Detect which cell encompasses the target text, then output its (X, Y) center coordinate. 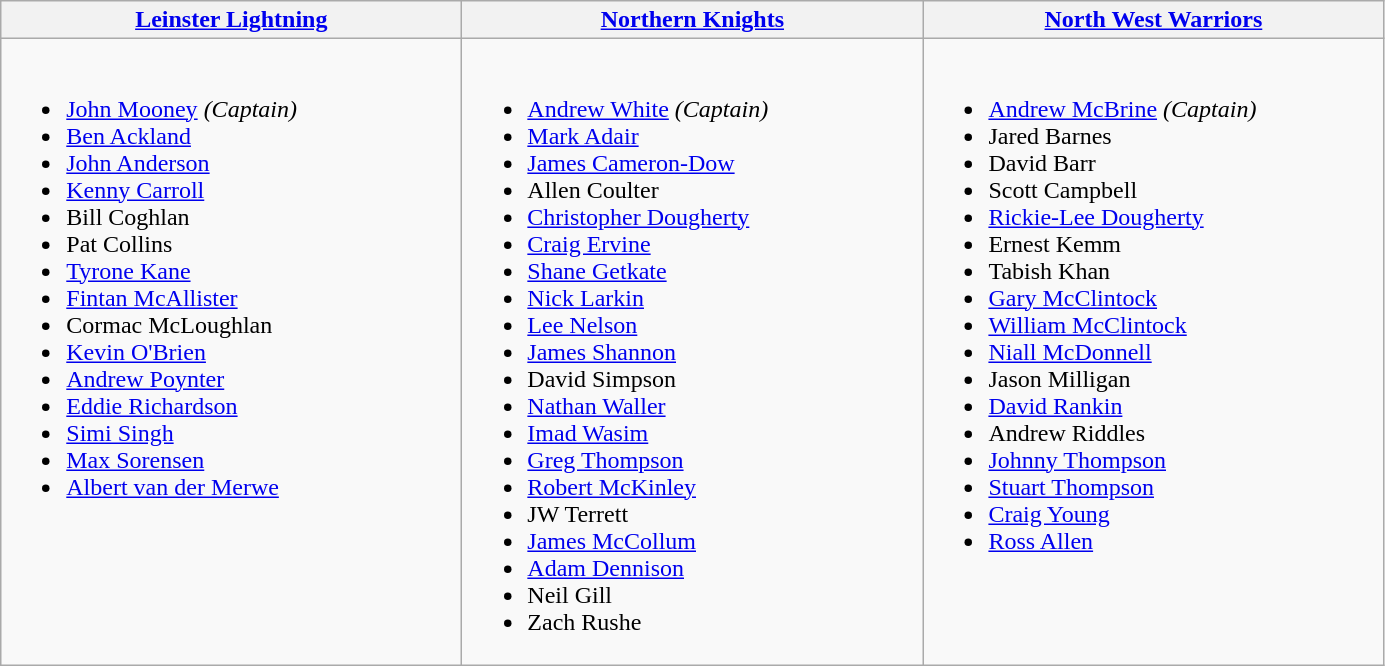
Leinster Lightning (232, 20)
North West Warriors (1154, 20)
Northern Knights (692, 20)
